Capture the cell that displays the provided text and extract its (X, Y) central coordinate. 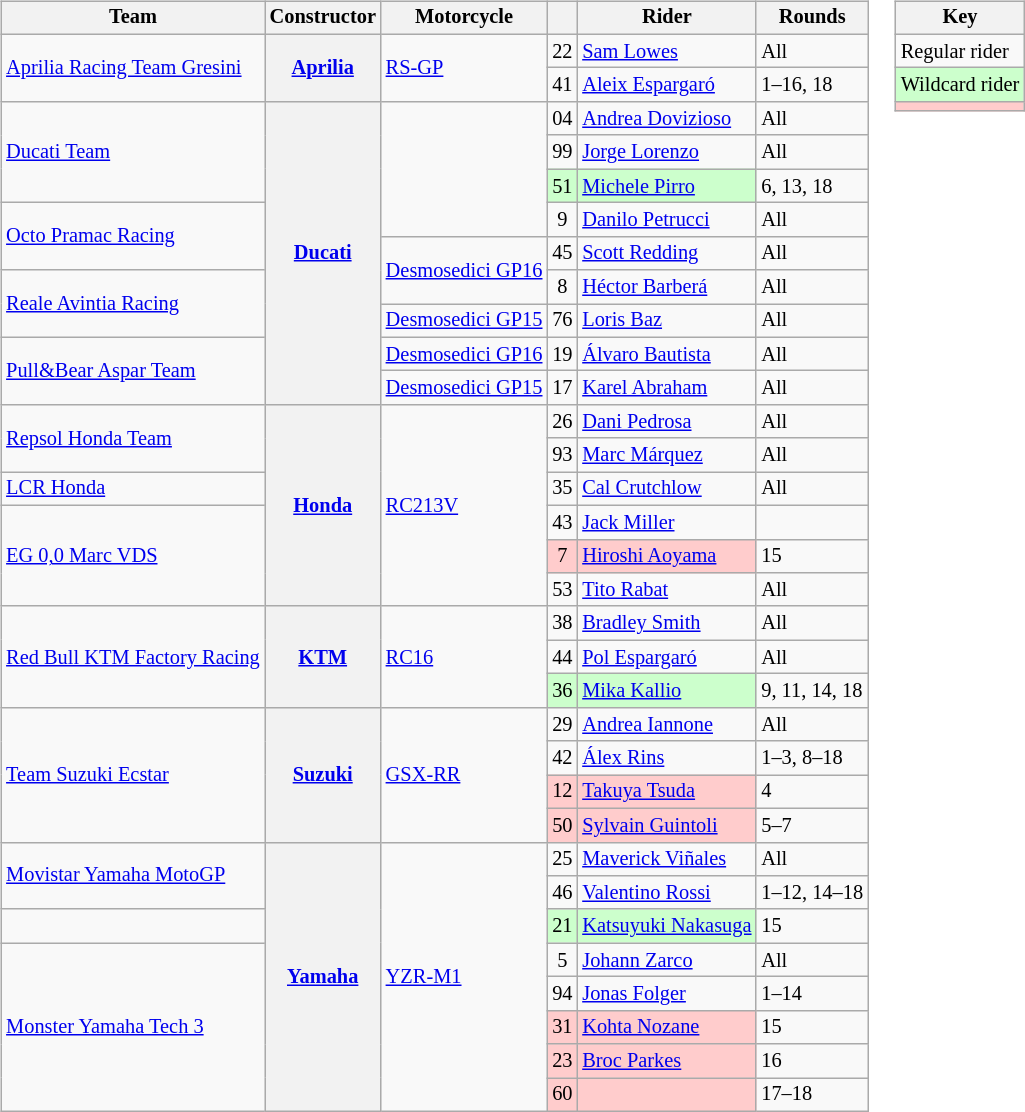
5–7 (812, 825)
1–16, 18 (812, 85)
5 (562, 960)
Red Bull KTM Factory Racing (132, 656)
Aprilia Racing Team Gresini (132, 68)
12 (562, 792)
Bradley Smith (666, 623)
36 (562, 691)
Marc Márquez (666, 455)
8 (562, 287)
Scott Redding (666, 253)
RC16 (464, 656)
51 (562, 186)
Motorcycle (464, 18)
1–12, 14–18 (812, 893)
Jack Miller (666, 522)
Wildcard rider (960, 85)
Álex Rins (666, 758)
Sam Lowes (666, 51)
Andrea Iannone (666, 724)
Aleix Espargaró (666, 85)
Ducati Team (132, 152)
45 (562, 253)
Kohta Nozane (666, 1027)
50 (562, 825)
Team Suzuki Ecstar (132, 774)
Octo Pramac Racing (132, 236)
35 (562, 489)
60 (562, 1095)
KTM (323, 656)
Michele Pirro (666, 186)
Pull&Bear Aspar Team (132, 370)
Pol Espargaró (666, 657)
46 (562, 893)
Jorge Lorenzo (666, 152)
21 (562, 926)
19 (562, 354)
Regular rider (960, 51)
Constructor (323, 18)
38 (562, 623)
44 (562, 657)
Broc Parkes (666, 1061)
Mika Kallio (666, 691)
Álvaro Bautista (666, 354)
Maverick Viñales (666, 859)
17–18 (812, 1095)
LCR Honda (132, 489)
Dani Pedrosa (666, 422)
31 (562, 1027)
29 (562, 724)
Tito Rabat (666, 590)
YZR-M1 (464, 976)
Cal Crutchlow (666, 489)
Karel Abraham (666, 388)
93 (562, 455)
Héctor Barberá (666, 287)
Suzuki (323, 774)
9 (562, 220)
41 (562, 85)
RC213V (464, 506)
53 (562, 590)
RS-GP (464, 68)
Danilo Petrucci (666, 220)
6, 13, 18 (812, 186)
Rounds (812, 18)
Key (960, 18)
99 (562, 152)
42 (562, 758)
17 (562, 388)
Takuya Tsuda (666, 792)
Team (132, 18)
Yamaha (323, 976)
22 (562, 51)
76 (562, 321)
Loris Baz (666, 321)
Johann Zarco (666, 960)
Reale Avintia Racing (132, 304)
Andrea Dovizioso (666, 119)
Aprilia (323, 68)
Monster Yamaha Tech 3 (132, 1027)
1–14 (812, 994)
23 (562, 1061)
Movistar Yamaha MotoGP (132, 876)
7 (562, 556)
43 (562, 522)
EG 0,0 Marc VDS (132, 556)
Sylvain Guintoli (666, 825)
94 (562, 994)
Valentino Rossi (666, 893)
Rider (666, 18)
Ducati (323, 254)
04 (562, 119)
4 (812, 792)
Hiroshi Aoyama (666, 556)
16 (812, 1061)
9, 11, 14, 18 (812, 691)
Jonas Folger (666, 994)
26 (562, 422)
GSX-RR (464, 774)
25 (562, 859)
1–3, 8–18 (812, 758)
Repsol Honda Team (132, 438)
Honda (323, 506)
Katsuyuki Nakasuga (666, 926)
